Extract the (x, y) coordinate from the center of the cell holding the provided text.  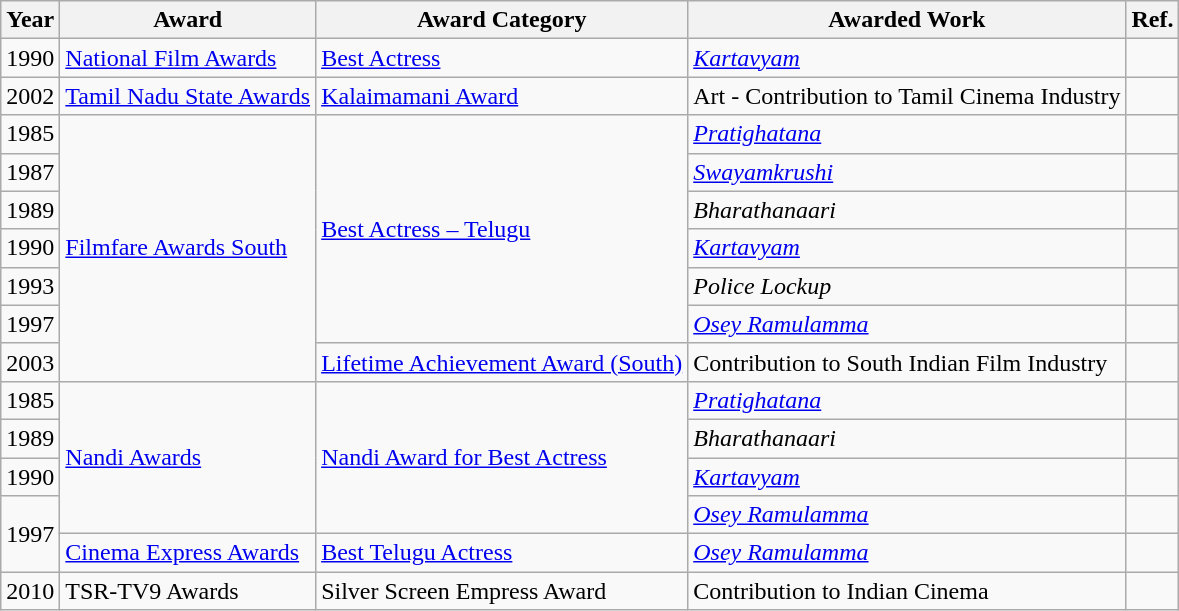
Lifetime Achievement Award (South) (502, 362)
Award Category (502, 20)
2002 (30, 96)
Best Actress – Telugu (502, 229)
Contribution to Indian Cinema (907, 591)
National Film Awards (188, 58)
Award (188, 20)
Best Telugu Actress (502, 553)
Tamil Nadu State Awards (188, 96)
2010 (30, 591)
Silver Screen Empress Award (502, 591)
TSR-TV9 Awards (188, 591)
Contribution to South Indian Film Industry (907, 362)
Ref. (1152, 20)
Cinema Express Awards (188, 553)
Best Actress (502, 58)
Nandi Award for Best Actress (502, 457)
Police Lockup (907, 286)
Year (30, 20)
Swayamkrushi (907, 172)
Nandi Awards (188, 457)
Filmfare Awards South (188, 248)
1987 (30, 172)
Art - Contribution to Tamil Cinema Industry (907, 96)
Awarded Work (907, 20)
1993 (30, 286)
Kalaimamani Award (502, 96)
2003 (30, 362)
